For the text-containing cell, return its midpoint in (X, Y) coordinate format. 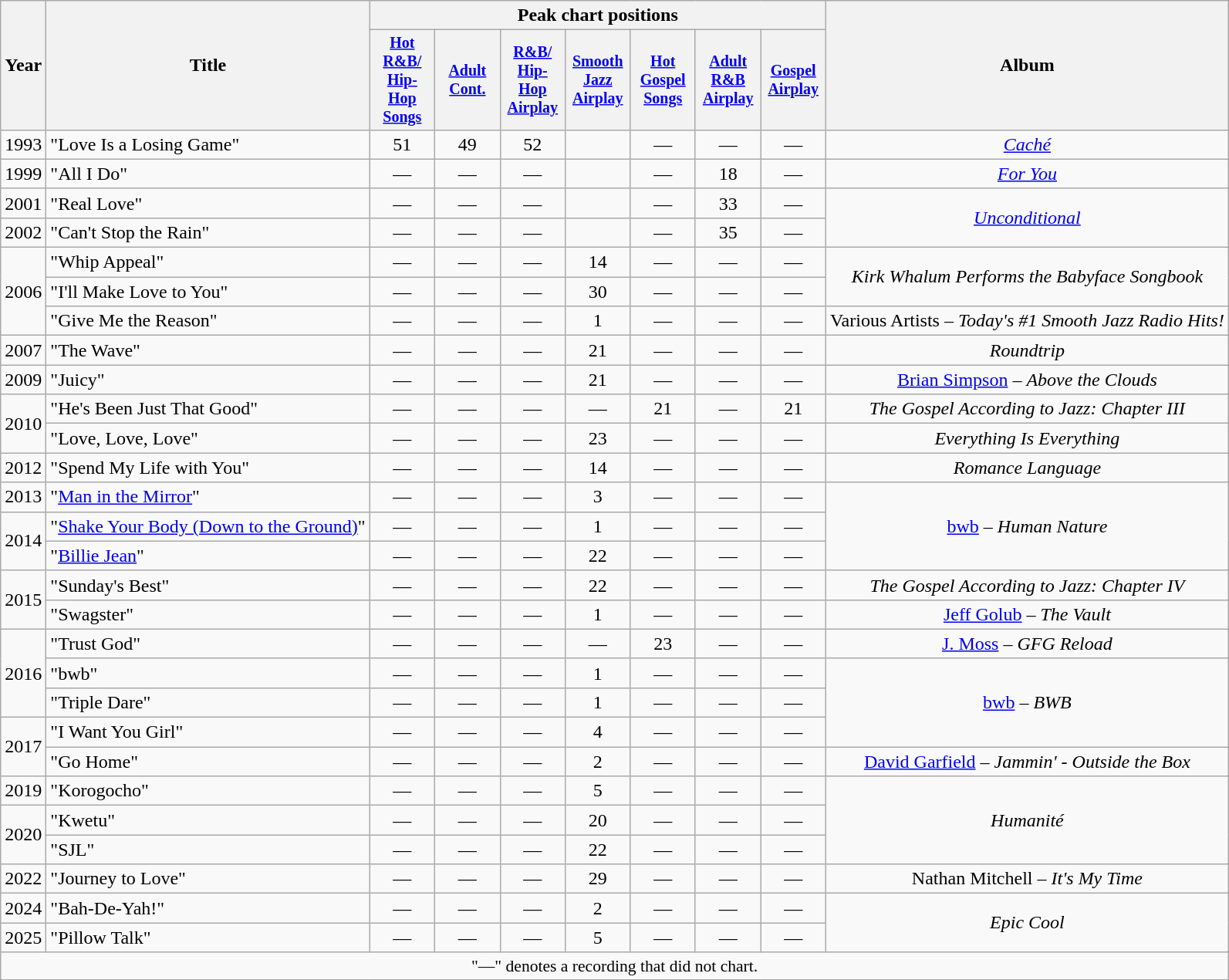
AdultCont. (468, 80)
"Billie Jean" (208, 556)
Brian Simpson – Above the Clouds (1027, 380)
"Triple Dare" (208, 702)
"Whip Appeal" (208, 262)
Peak chart positions (597, 15)
"He's Been Just That Good" (208, 409)
J. Moss – GFG Reload (1027, 644)
Caché (1027, 144)
Nathan Mitchell – It's My Time (1027, 879)
Hot R&B/Hip-HopSongs (402, 80)
2016 (23, 673)
The Gospel According to Jazz: Chapter IV (1027, 585)
3 (598, 497)
"—" denotes a recording that did not chart. (615, 966)
1999 (23, 174)
"Trust God" (208, 644)
Title (208, 66)
20 (598, 820)
"Bah-De-Yah!" (208, 908)
"Go Home" (208, 762)
30 (598, 292)
"I'll Make Love to You" (208, 292)
"I Want You Girl" (208, 732)
"Real Love" (208, 203)
35 (728, 232)
2001 (23, 203)
2009 (23, 380)
4 (598, 732)
1993 (23, 144)
Smooth JazzAirplay (598, 80)
"Pillow Talk" (208, 938)
Everything Is Everything (1027, 438)
Various Artists – Today's #1 Smooth Jazz Radio Hits! (1027, 321)
For You (1027, 174)
"Kwetu" (208, 820)
"Love Is a Losing Game" (208, 144)
R&B/Hip-HopAirplay (532, 80)
52 (532, 144)
"Juicy" (208, 380)
Romance Language (1027, 468)
"The Wave" (208, 350)
"bwb" (208, 673)
David Garfield – Jammin' - Outside the Box (1027, 762)
"Can't Stop the Rain" (208, 232)
2012 (23, 468)
2020 (23, 835)
2019 (23, 791)
"SJL" (208, 850)
49 (468, 144)
GospelAirplay (793, 80)
Year (23, 66)
2022 (23, 879)
29 (598, 879)
Unconditional (1027, 218)
51 (402, 144)
Kirk Whalum Performs the Babyface Songbook (1027, 277)
2014 (23, 541)
"Journey to Love" (208, 879)
Humanité (1027, 820)
"All I Do" (208, 174)
"Swagster" (208, 614)
"Give Me the Reason" (208, 321)
"Spend My Life with You" (208, 468)
2006 (23, 292)
The Gospel According to Jazz: Chapter III (1027, 409)
2013 (23, 497)
2015 (23, 600)
2002 (23, 232)
"Love, Love, Love" (208, 438)
"Sunday's Best" (208, 585)
2017 (23, 747)
Epic Cool (1027, 923)
bwb – BWB (1027, 702)
Album (1027, 66)
Jeff Golub – The Vault (1027, 614)
Adult R&BAirplay (728, 80)
2007 (23, 350)
bwb – Human Nature (1027, 526)
"Man in the Mirror" (208, 497)
2010 (23, 424)
2025 (23, 938)
Hot GospelSongs (663, 80)
2024 (23, 908)
18 (728, 174)
"Shake Your Body (Down to the Ground)" (208, 526)
33 (728, 203)
Roundtrip (1027, 350)
"Korogocho" (208, 791)
